Extract the (x, y) coordinate from the center of the cell holding the provided text.  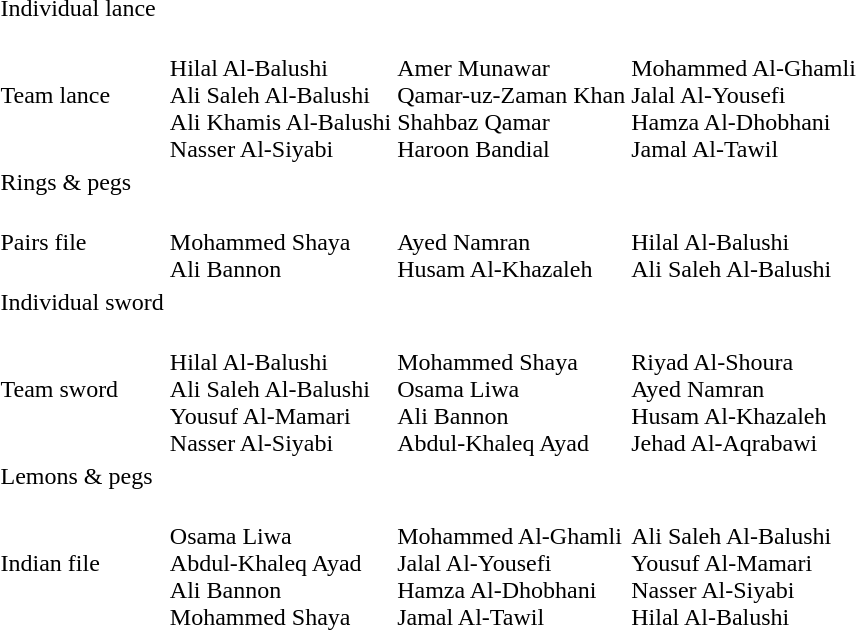
Hilal Al-BalushiAli Saleh Al-BalushiYousuf Al-MamariNasser Al-Siyabi (280, 389)
Amer MunawarQamar-uz-Zaman KhanShahbaz QamarHaroon Bandial (512, 95)
Mohammed ShayaAli Bannon (280, 242)
Ayed NamranHusam Al-Khazaleh (512, 242)
Hilal Al-BalushiAli Saleh Al-BalushiAli Khamis Al-BalushiNasser Al-Siyabi (280, 95)
Mohammed ShayaOsama LiwaAli BannonAbdul-Khaleq Ayad (512, 389)
